Identify which cell holds the provided text, then report its (X, Y) central coordinate. 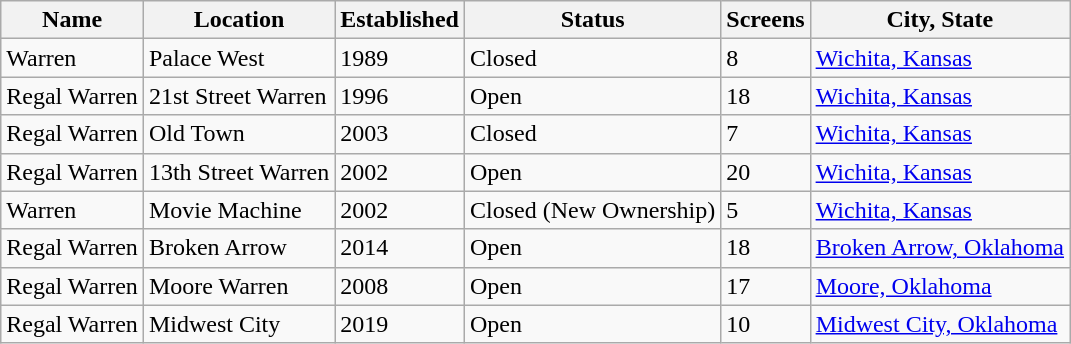
1996 (400, 96)
2014 (400, 248)
Movie Machine (238, 210)
Moore Warren (238, 286)
Status (592, 20)
2008 (400, 286)
10 (766, 324)
8 (766, 58)
Broken Arrow (238, 248)
Closed (New Ownership) (592, 210)
Location (238, 20)
20 (766, 172)
Moore, Oklahoma (940, 286)
17 (766, 286)
13th Street Warren (238, 172)
2003 (400, 134)
Established (400, 20)
Palace West (238, 58)
21st Street Warren (238, 96)
Old Town (238, 134)
Screens (766, 20)
7 (766, 134)
2019 (400, 324)
City, State (940, 20)
5 (766, 210)
Name (72, 20)
Midwest City (238, 324)
Midwest City, Oklahoma (940, 324)
Broken Arrow, Oklahoma (940, 248)
1989 (400, 58)
